Return the [X, Y] coordinate for the center point of the cell that contains the specified text.  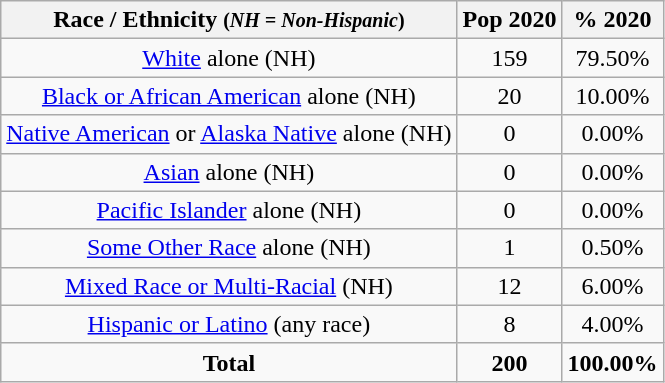
% 2020 [612, 20]
20 [510, 96]
79.50% [612, 58]
Some Other Race alone (NH) [229, 248]
8 [510, 324]
Pop 2020 [510, 20]
Hispanic or Latino (any race) [229, 324]
0.50% [612, 248]
4.00% [612, 324]
12 [510, 286]
100.00% [612, 362]
159 [510, 58]
Black or African American alone (NH) [229, 96]
Native American or Alaska Native alone (NH) [229, 134]
Race / Ethnicity (NH = Non-Hispanic) [229, 20]
White alone (NH) [229, 58]
Asian alone (NH) [229, 172]
Pacific Islander alone (NH) [229, 210]
Mixed Race or Multi-Racial (NH) [229, 286]
10.00% [612, 96]
1 [510, 248]
6.00% [612, 286]
Total [229, 362]
200 [510, 362]
